From the cell containing the given text, extract its center point as (x, y) coordinate. 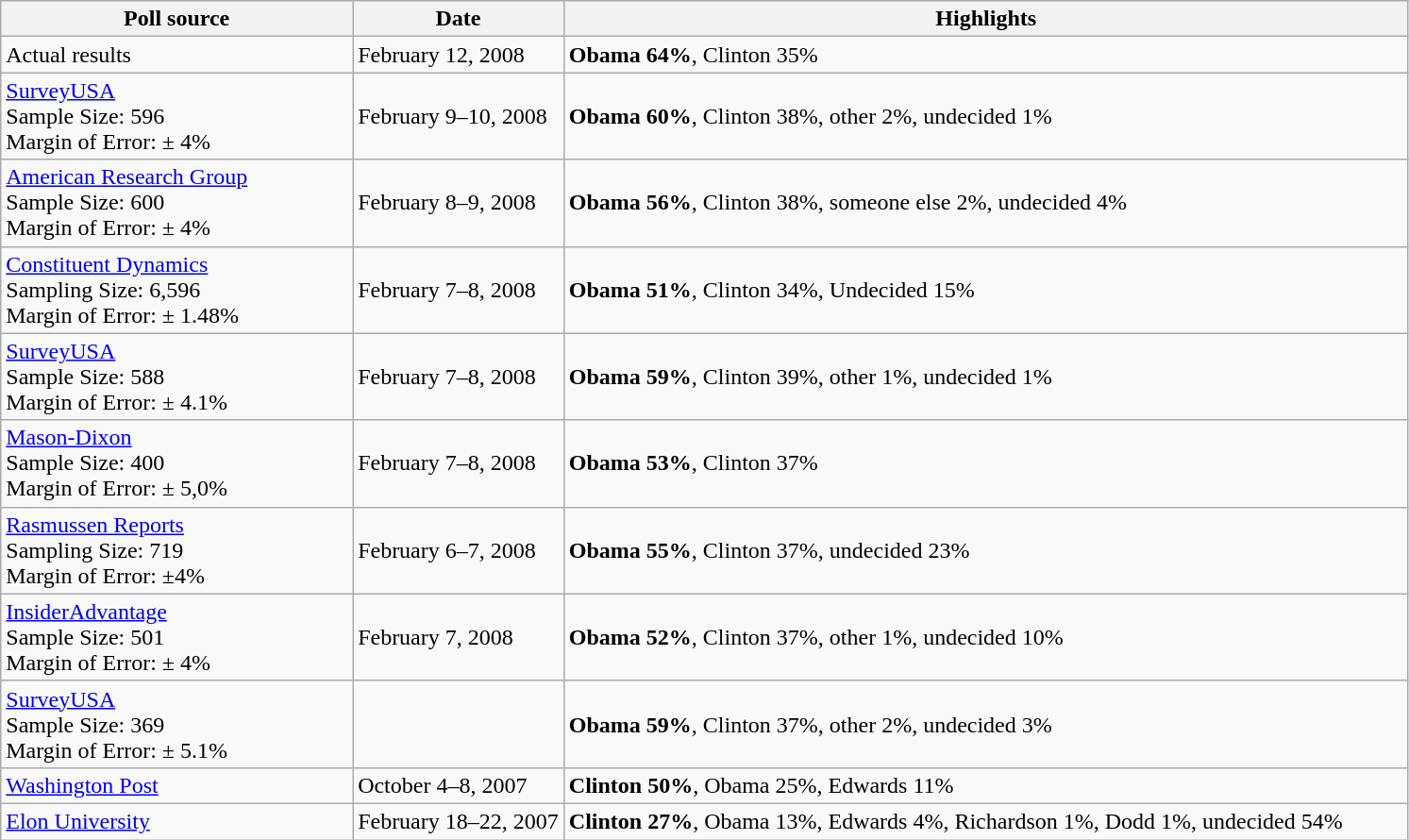
Clinton 27%, Obama 13%, Edwards 4%, Richardson 1%, Dodd 1%, undecided 54% (985, 821)
Obama 59%, Clinton 39%, other 1%, undecided 1% (985, 377)
Constituent DynamicsSampling Size: 6,596 Margin of Error: ± 1.48% (177, 290)
Obama 60%, Clinton 38%, other 2%, undecided 1% (985, 116)
Obama 52%, Clinton 37%, other 1%, undecided 10% (985, 637)
Obama 56%, Clinton 38%, someone else 2%, undecided 4% (985, 203)
Highlights (985, 19)
Mason-DixonSample Size: 400 Margin of Error: ± 5,0% (177, 463)
SurveyUSASample Size: 596 Margin of Error: ± 4% (177, 116)
InsiderAdvantageSample Size: 501 Margin of Error: ± 4% (177, 637)
Obama 51%, Clinton 34%, Undecided 15% (985, 290)
Obama 59%, Clinton 37%, other 2%, undecided 3% (985, 724)
Obama 64%, Clinton 35% (985, 55)
American Research GroupSample Size: 600 Margin of Error: ± 4% (177, 203)
Actual results (177, 55)
SurveyUSASample Size: 369 Margin of Error: ± 5.1% (177, 724)
February 7, 2008 (459, 637)
February 8–9, 2008 (459, 203)
February 18–22, 2007 (459, 821)
February 12, 2008 (459, 55)
Washington Post (177, 785)
Obama 53%, Clinton 37% (985, 463)
Elon University (177, 821)
Obama 55%, Clinton 37%, undecided 23% (985, 550)
Rasmussen ReportsSampling Size: 719 Margin of Error: ±4% (177, 550)
October 4–8, 2007 (459, 785)
Poll source (177, 19)
Date (459, 19)
February 6–7, 2008 (459, 550)
Clinton 50%, Obama 25%, Edwards 11% (985, 785)
SurveyUSASample Size: 588 Margin of Error: ± 4.1% (177, 377)
February 9–10, 2008 (459, 116)
